Return the [X, Y] coordinate for the center point of the cell that contains the specified text.  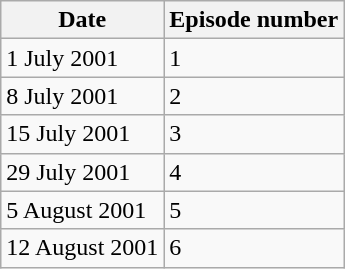
12 August 2001 [82, 248]
6 [254, 248]
Episode number [254, 20]
5 [254, 210]
Date [82, 20]
5 August 2001 [82, 210]
29 July 2001 [82, 172]
8 July 2001 [82, 96]
2 [254, 96]
3 [254, 134]
1 July 2001 [82, 58]
1 [254, 58]
15 July 2001 [82, 134]
4 [254, 172]
